Determine the [x, y] coordinate at the center of the cell enclosing the given text.  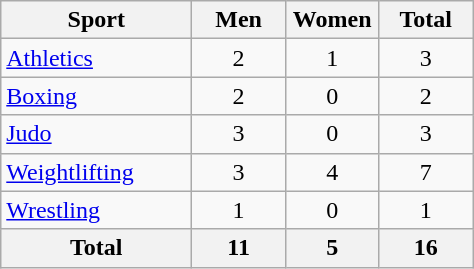
Judo [96, 134]
4 [332, 172]
5 [332, 248]
Men [239, 20]
Athletics [96, 58]
Wrestling [96, 210]
Boxing [96, 96]
11 [239, 248]
Weightlifting [96, 172]
Sport [96, 20]
Women [332, 20]
7 [426, 172]
16 [426, 248]
